Determine the (X, Y) coordinate at the center of the cell enclosing the given text.  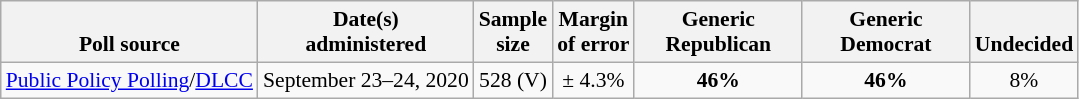
528 (V) (513, 80)
Marginof error (593, 32)
Date(s)administered (366, 32)
Samplesize (513, 32)
± 4.3% (593, 80)
GenericRepublican (718, 32)
Public Policy Polling/DLCC (130, 80)
September 23–24, 2020 (366, 80)
Undecided (1024, 32)
GenericDemocrat (886, 32)
Poll source (130, 32)
8% (1024, 80)
